Search for the cell housing the specified text and yield its [X, Y] center coordinate. 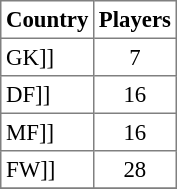
7 [136, 57]
FW]] [48, 170]
28 [136, 170]
Players [136, 20]
MF]] [48, 132]
Country [48, 20]
DF]] [48, 95]
GK]] [48, 57]
